Identify which cell holds the provided text, then report its [x, y] central coordinate. 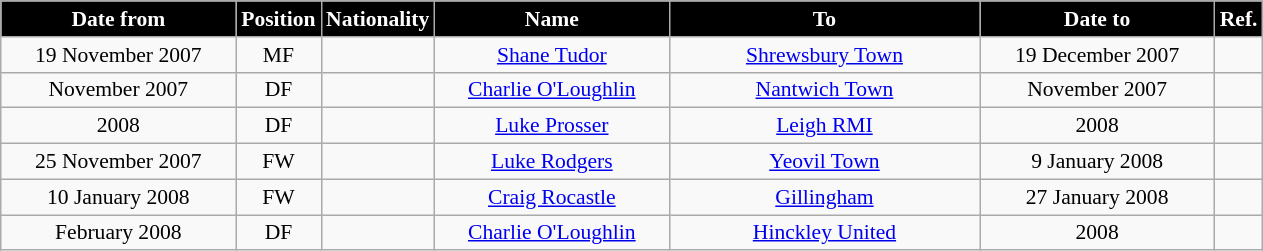
Date from [118, 19]
Leigh RMI [824, 126]
Shane Tudor [552, 55]
MF [278, 55]
Gillingham [824, 197]
Name [552, 19]
Luke Prosser [552, 126]
Nantwich Town [824, 90]
27 January 2008 [1098, 197]
9 January 2008 [1098, 162]
February 2008 [118, 233]
25 November 2007 [118, 162]
Date to [1098, 19]
19 November 2007 [118, 55]
10 January 2008 [118, 197]
To [824, 19]
Luke Rodgers [552, 162]
Hinckley United [824, 233]
Yeovil Town [824, 162]
19 December 2007 [1098, 55]
Craig Rocastle [552, 197]
Shrewsbury Town [824, 55]
Position [278, 19]
Nationality [378, 19]
Ref. [1239, 19]
